Determine the [X, Y] coordinate at the center of the cell enclosing the given text.  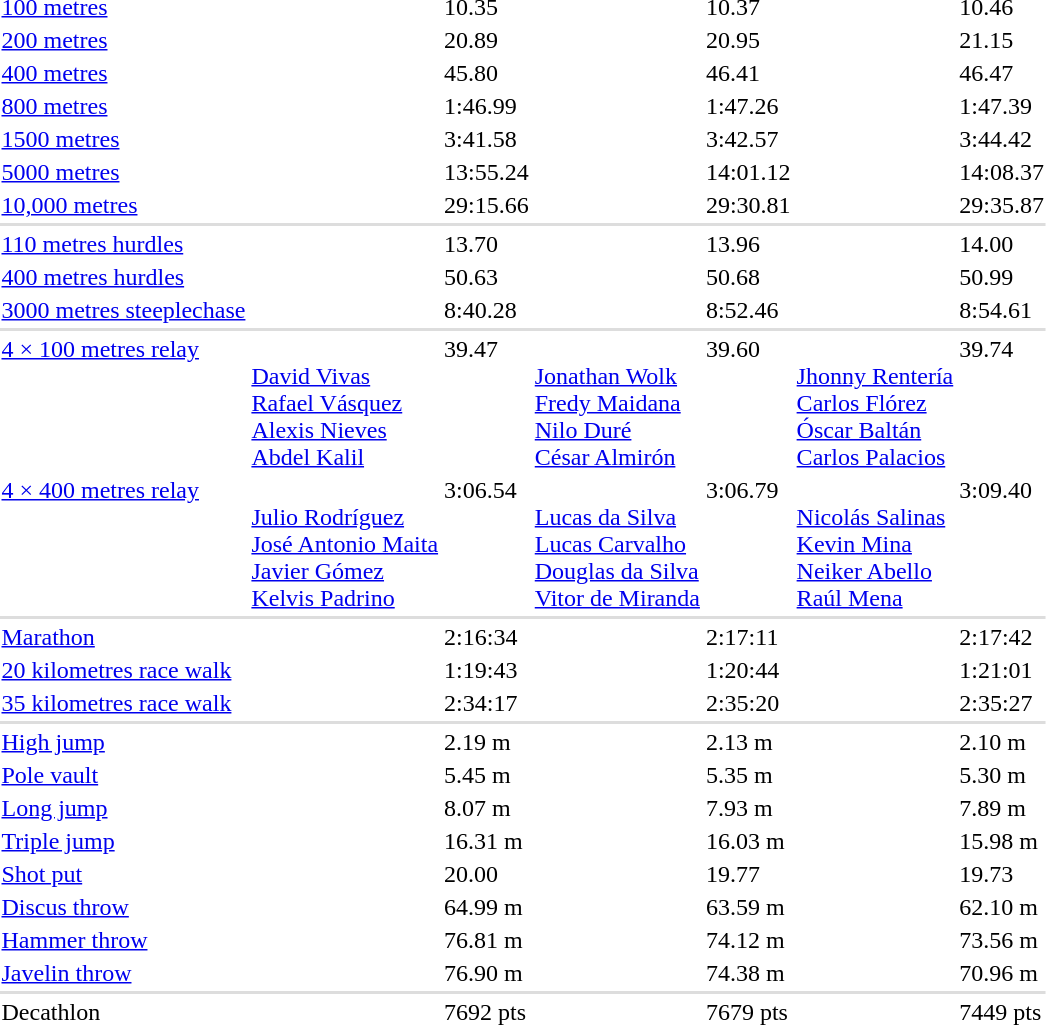
46.47 [1002, 73]
2.19 m [487, 742]
19.73 [1002, 874]
3:09.40 [1002, 544]
8:40.28 [487, 310]
Julio RodríguezJosé Antonio MaitaJavier GómezKelvis Padrino [345, 544]
3:44.42 [1002, 139]
1:47.26 [748, 106]
3:06.79 [748, 544]
13:55.24 [487, 172]
70.96 m [1002, 973]
39.60 [748, 403]
13.70 [487, 244]
2:35:20 [748, 703]
2:34:17 [487, 703]
8:54.61 [1002, 310]
3000 metres steeplechase [124, 310]
14.00 [1002, 244]
20.89 [487, 40]
5.35 m [748, 775]
High jump [124, 742]
16.03 m [748, 841]
7.93 m [748, 808]
4 × 100 metres relay [124, 403]
Marathon [124, 637]
110 metres hurdles [124, 244]
16.31 m [487, 841]
5.30 m [1002, 775]
Pole vault [124, 775]
1:21:01 [1002, 670]
Hammer throw [124, 940]
1:20:44 [748, 670]
Jonathan WolkFredy MaidanaNilo DuréCésar Almirón [617, 403]
76.90 m [487, 973]
62.10 m [1002, 907]
Triple jump [124, 841]
5.45 m [487, 775]
2:16:34 [487, 637]
5000 metres [124, 172]
4 × 400 metres relay [124, 544]
1:47.39 [1002, 106]
8.07 m [487, 808]
800 metres [124, 106]
19.77 [748, 874]
15.98 m [1002, 841]
20 kilometres race walk [124, 670]
1500 metres [124, 139]
2:17:11 [748, 637]
20.95 [748, 40]
7.89 m [1002, 808]
2:35:27 [1002, 703]
50.99 [1002, 277]
73.56 m [1002, 940]
2:17:42 [1002, 637]
400 metres hurdles [124, 277]
David VivasRafael VásquezAlexis NievesAbdel Kalil [345, 403]
Long jump [124, 808]
64.99 m [487, 907]
10,000 metres [124, 205]
13.96 [748, 244]
8:52.46 [748, 310]
3:06.54 [487, 544]
35 kilometres race walk [124, 703]
45.80 [487, 73]
2.13 m [748, 742]
39.47 [487, 403]
50.63 [487, 277]
Lucas da SilvaLucas CarvalhoDouglas da SilvaVitor de Miranda [617, 544]
20.00 [487, 874]
Discus throw [124, 907]
2.10 m [1002, 742]
74.12 m [748, 940]
39.74 [1002, 403]
74.38 m [748, 973]
Nicolás SalinasKevin MinaNeiker AbelloRaúl Mena [875, 544]
400 metres [124, 73]
Shot put [124, 874]
76.81 m [487, 940]
3:42.57 [748, 139]
14:01.12 [748, 172]
50.68 [748, 277]
Javelin throw [124, 973]
Jhonny RenteríaCarlos FlórezÓscar BaltánCarlos Palacios [875, 403]
14:08.37 [1002, 172]
21.15 [1002, 40]
200 metres [124, 40]
46.41 [748, 73]
3:41.58 [487, 139]
29:15.66 [487, 205]
1:19:43 [487, 670]
29:30.81 [748, 205]
1:46.99 [487, 106]
29:35.87 [1002, 205]
63.59 m [748, 907]
